Output the (X, Y) coordinate of the center of the cell containing the given text.  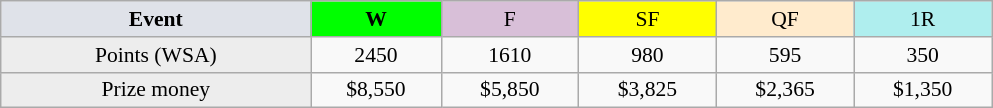
$3,825 (648, 90)
Prize money (156, 90)
$8,550 (376, 90)
2450 (376, 55)
QF (785, 19)
$1,350 (923, 90)
Points (WSA) (156, 55)
1R (923, 19)
$2,365 (785, 90)
Event (156, 19)
350 (923, 55)
SF (648, 19)
W (376, 19)
$5,850 (510, 90)
F (510, 19)
1610 (510, 55)
980 (648, 55)
595 (785, 55)
